From the cell containing the given text, extract its center point as [x, y] coordinate. 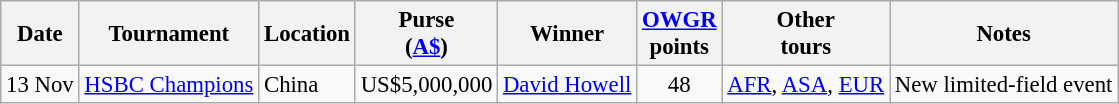
Notes [1004, 34]
Winner [568, 34]
HSBC Champions [169, 85]
Purse(A$) [426, 34]
Location [308, 34]
48 [680, 85]
Othertours [806, 34]
US$5,000,000 [426, 85]
13 Nov [40, 85]
AFR, ASA, EUR [806, 85]
OWGRpoints [680, 34]
David Howell [568, 85]
New limited-field event [1004, 85]
Tournament [169, 34]
China [308, 85]
Date [40, 34]
